Pinpoint the cell where the given text exists, returning its (X, Y) midpoint coordinate. 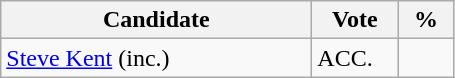
Vote (355, 20)
Candidate (156, 20)
ACC. (355, 58)
Steve Kent (inc.) (156, 58)
% (426, 20)
